For the text-containing cell, return its midpoint in [x, y] coordinate format. 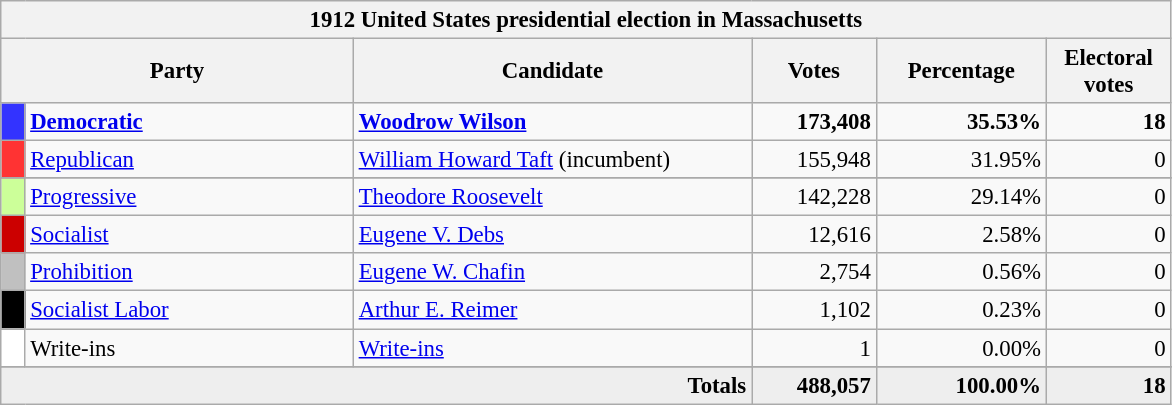
Socialist [189, 235]
2.58% [961, 235]
Republican [189, 160]
488,057 [814, 385]
155,948 [814, 160]
Party [178, 72]
1 [814, 348]
0.00% [961, 348]
Progressive [189, 197]
142,228 [814, 197]
Prohibition [189, 273]
Theodore Roosevelt [552, 197]
Eugene V. Debs [552, 235]
Eugene W. Chafin [552, 273]
35.53% [961, 122]
31.95% [961, 160]
29.14% [961, 197]
12,616 [814, 235]
Socialist Labor [189, 310]
0.56% [961, 273]
Candidate [552, 72]
Percentage [961, 72]
100.00% [961, 385]
173,408 [814, 122]
2,754 [814, 273]
Arthur E. Reimer [552, 310]
Totals [376, 385]
0.23% [961, 310]
1912 United States presidential election in Massachusetts [586, 20]
1,102 [814, 310]
William Howard Taft (incumbent) [552, 160]
Electoral votes [1108, 72]
Votes [814, 72]
Woodrow Wilson [552, 122]
Democratic [189, 122]
